Identify which cell holds the provided text, then report its [x, y] central coordinate. 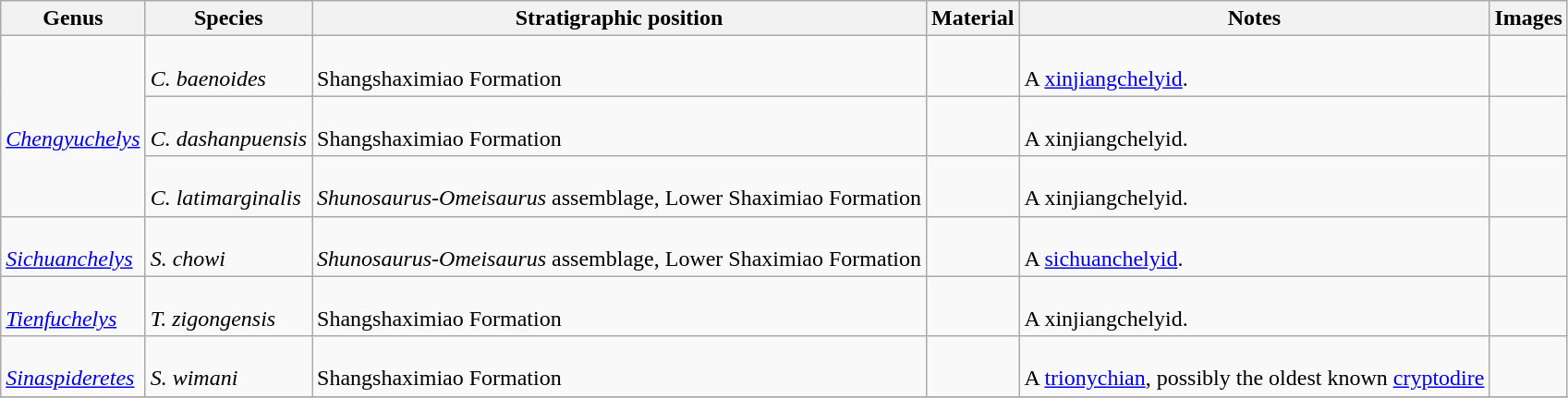
Stratigraphic position [619, 18]
S. chowi [228, 246]
Notes [1255, 18]
Sichuanchelys [73, 246]
Genus [73, 18]
A sichuanchelyid. [1255, 246]
S. wimani [228, 366]
A trionychian, possibly the oldest known cryptodire [1255, 366]
Chengyuchelys [73, 126]
Sinaspideretes [73, 366]
C. dashanpuensis [228, 126]
Material [973, 18]
Tienfuchelys [73, 307]
T. zigongensis [228, 307]
Species [228, 18]
C. latimarginalis [228, 187]
C. baenoides [228, 66]
Images [1528, 18]
